Detect which cell encompasses the target text, then output its [x, y] center coordinate. 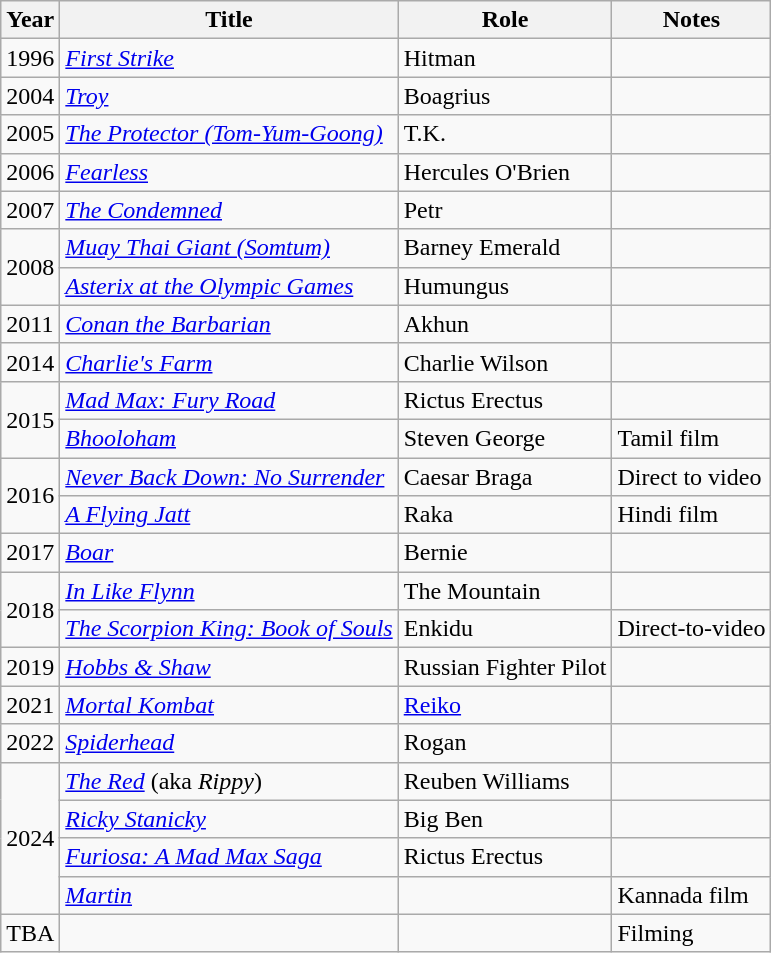
Direct to video [692, 477]
2017 [30, 553]
Petr [505, 210]
Spiderhead [229, 743]
The Mountain [505, 591]
Russian Fighter Pilot [505, 667]
T.K. [505, 134]
Role [505, 20]
Barney Emerald [505, 248]
In Like Flynn [229, 591]
Fearless [229, 172]
Title [229, 20]
Enkidu [505, 629]
Troy [229, 96]
Kannada film [692, 895]
Bhooloham [229, 438]
Big Ben [505, 819]
Bernie [505, 553]
2004 [30, 96]
Steven George [505, 438]
Mad Max: Fury Road [229, 400]
Mortal Kombat [229, 705]
2005 [30, 134]
2019 [30, 667]
Charlie's Farm [229, 362]
Martin [229, 895]
Charlie Wilson [505, 362]
2015 [30, 419]
Caesar Braga [505, 477]
Boar [229, 553]
The Condemned [229, 210]
Raka [505, 515]
Year [30, 20]
Reiko [505, 705]
Asterix at the Olympic Games [229, 286]
First Strike [229, 58]
2008 [30, 267]
The Scorpion King: Book of Souls [229, 629]
Never Back Down: No Surrender [229, 477]
Conan the Barbarian [229, 324]
2021 [30, 705]
Hercules O'Brien [505, 172]
Boagrius [505, 96]
2011 [30, 324]
Ricky Stanicky [229, 819]
2007 [30, 210]
Furiosa: A Mad Max Saga [229, 857]
Humungus [505, 286]
1996 [30, 58]
The Protector (Tom-Yum-Goong) [229, 134]
Akhun [505, 324]
Hindi film [692, 515]
Rogan [505, 743]
Hobbs & Shaw [229, 667]
2016 [30, 496]
TBA [30, 933]
Muay Thai Giant (Somtum) [229, 248]
Filming [692, 933]
Direct-to-video [692, 629]
Tamil film [692, 438]
Reuben Williams [505, 781]
The Red (aka Rippy) [229, 781]
A Flying Jatt [229, 515]
2024 [30, 838]
2018 [30, 610]
Notes [692, 20]
2022 [30, 743]
Hitman [505, 58]
2006 [30, 172]
2014 [30, 362]
